Extract the (x, y) coordinate from the center of the cell holding the provided text.  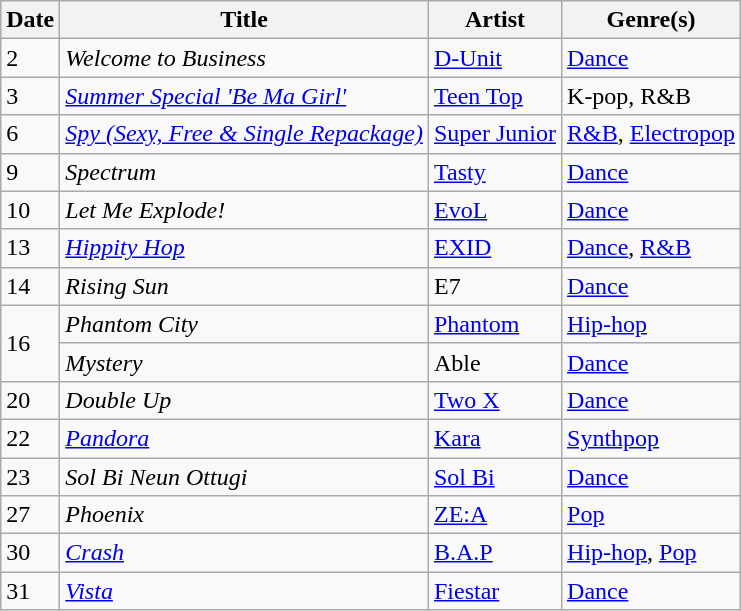
Date (30, 20)
E7 (494, 286)
10 (30, 210)
13 (30, 248)
16 (30, 343)
Dance, R&B (652, 248)
Super Junior (494, 134)
Vista (244, 591)
Synthpop (652, 438)
Spy (Sexy, Free & Single Repackage) (244, 134)
D-Unit (494, 58)
9 (30, 172)
R&B, Electropop (652, 134)
Mystery (244, 362)
Rising Sun (244, 286)
K-pop, R&B (652, 96)
Pop (652, 515)
Pandora (244, 438)
Teen Top (494, 96)
Tasty (494, 172)
EXID (494, 248)
Hip-hop (652, 324)
Genre(s) (652, 20)
14 (30, 286)
3 (30, 96)
23 (30, 477)
Welcome to Business (244, 58)
Crash (244, 553)
ZE:A (494, 515)
Hip-hop, Pop (652, 553)
Able (494, 362)
Spectrum (244, 172)
B.A.P (494, 553)
Title (244, 20)
30 (30, 553)
Sol Bi Neun Ottugi (244, 477)
Two X (494, 400)
Summer Special 'Be Ma Girl' (244, 96)
Fiestar (494, 591)
Hippity Hop (244, 248)
Sol Bi (494, 477)
27 (30, 515)
Phantom City (244, 324)
31 (30, 591)
22 (30, 438)
Double Up (244, 400)
20 (30, 400)
Kara (494, 438)
Let Me Explode! (244, 210)
Artist (494, 20)
Phantom (494, 324)
Phoenix (244, 515)
6 (30, 134)
EvoL (494, 210)
2 (30, 58)
